Output the (x, y) coordinate of the center of the cell containing the given text.  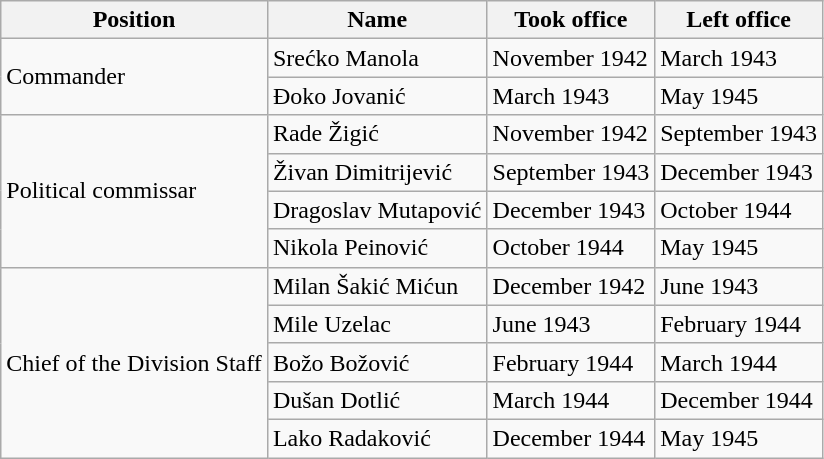
Lako Radaković (377, 438)
Political commissar (134, 191)
Left office (739, 20)
Took office (571, 20)
Dušan Dotlić (377, 400)
Đoko Jovanić (377, 96)
Commander (134, 77)
Živan Dimitrijević (377, 172)
Mile Uzelac (377, 324)
Rade Žigić (377, 134)
Nikola Peinović (377, 248)
Dragoslav Mutapović (377, 210)
Božo Božović (377, 362)
December 1942 (571, 286)
Milan Šakić Mićun (377, 286)
Name (377, 20)
Position (134, 20)
Srećko Manola (377, 58)
Chief of the Division Staff (134, 362)
